From the cell containing the given text, extract its center point as (X, Y) coordinate. 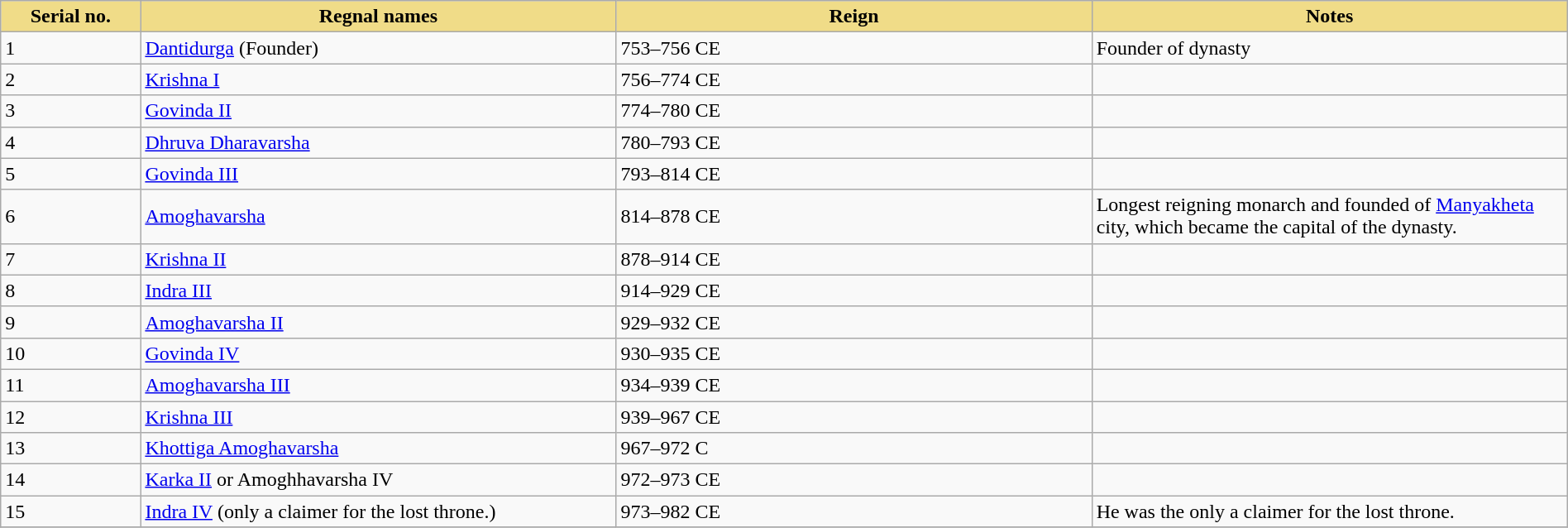
Krishna II (379, 259)
Amoghavarsha III (379, 385)
Indra IV (only a claimer for the lost throne.) (379, 511)
Serial no. (71, 17)
753–756 CE (853, 48)
He was the only a claimer for the lost throne. (1330, 511)
Founder of dynasty (1330, 48)
4 (71, 142)
814–878 CE (853, 217)
12 (71, 416)
Regnal names (379, 17)
13 (71, 449)
Amoghavarsha (379, 217)
Dhruva Dharavarsha (379, 142)
Krishna III (379, 416)
11 (71, 385)
5 (71, 174)
756–774 CE (853, 79)
14 (71, 480)
914–929 CE (853, 290)
Govinda IV (379, 353)
930–935 CE (853, 353)
793–814 CE (853, 174)
Notes (1330, 17)
780–793 CE (853, 142)
Longest reigning monarch and founded of Manyakheta city, which became the capital of the dynasty. (1330, 217)
929–932 CE (853, 322)
Indra III (379, 290)
973–982 CE (853, 511)
Reign (853, 17)
6 (71, 217)
972–973 CE (853, 480)
9 (71, 322)
774–780 CE (853, 111)
Krishna I (379, 79)
934–939 CE (853, 385)
Khottiga Amoghavarsha (379, 449)
8 (71, 290)
7 (71, 259)
3 (71, 111)
Govinda III (379, 174)
967–972 C (853, 449)
878–914 CE (853, 259)
Karka II or Amoghhavarsha IV (379, 480)
Amoghavarsha II (379, 322)
1 (71, 48)
10 (71, 353)
939–967 CE (853, 416)
15 (71, 511)
Govinda II (379, 111)
2 (71, 79)
Dantidurga (Founder) (379, 48)
